Locate the cell with the specified text and output its [x, y] center coordinate. 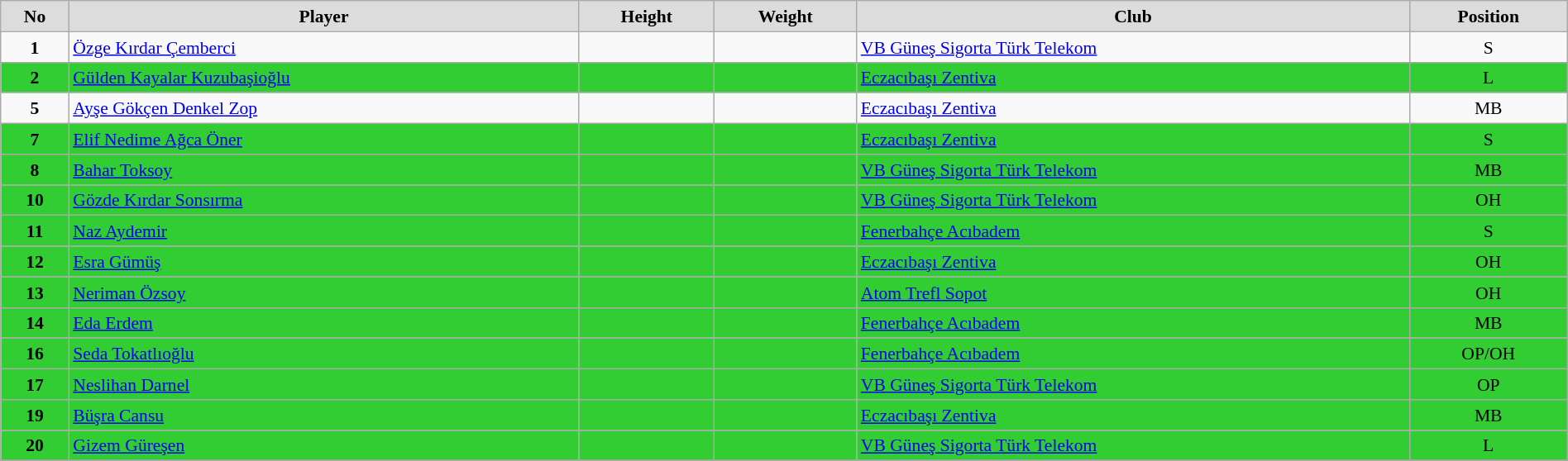
5 [35, 107]
Ayşe Gökçen Denkel Zop [324, 107]
7 [35, 139]
OP/OH [1489, 354]
Club [1133, 17]
Seda Tokatlıoğlu [324, 354]
Atom Trefl Sopot [1133, 292]
13 [35, 292]
Eda Erdem [324, 322]
Player [324, 17]
8 [35, 169]
Height [647, 17]
16 [35, 354]
10 [35, 200]
14 [35, 322]
OP [1489, 383]
Esra Gümüş [324, 261]
Özge Kırdar Çemberci [324, 46]
Weight [786, 17]
Neriman Özsoy [324, 292]
Gözde Kırdar Sonsırma [324, 200]
Naz Aydemir [324, 231]
No [35, 17]
11 [35, 231]
2 [35, 78]
1 [35, 46]
Gülden Kayalar Kuzubaşioğlu [324, 78]
20 [35, 444]
Elif Nedime Ağca Öner [324, 139]
19 [35, 415]
Büşra Cansu [324, 415]
Gizem Güreşen [324, 444]
Position [1489, 17]
12 [35, 261]
Bahar Toksoy [324, 169]
Neslihan Darnel [324, 383]
17 [35, 383]
